Provide the [X, Y] coordinate of the cell's center where the given text is located.  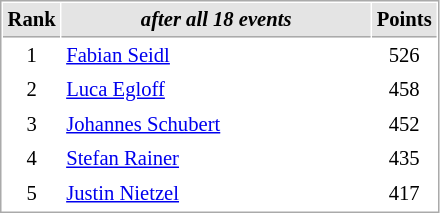
3 [32, 124]
458 [404, 90]
452 [404, 124]
1 [32, 56]
Fabian Seidl [216, 56]
526 [404, 56]
5 [32, 194]
2 [32, 90]
Rank [32, 20]
435 [404, 158]
Luca Egloff [216, 90]
Points [404, 20]
after all 18 events [216, 20]
Stefan Rainer [216, 158]
Johannes Schubert [216, 124]
Justin Nietzel [216, 194]
417 [404, 194]
4 [32, 158]
